Determine the (X, Y) coordinate at the center of the cell enclosing the given text.  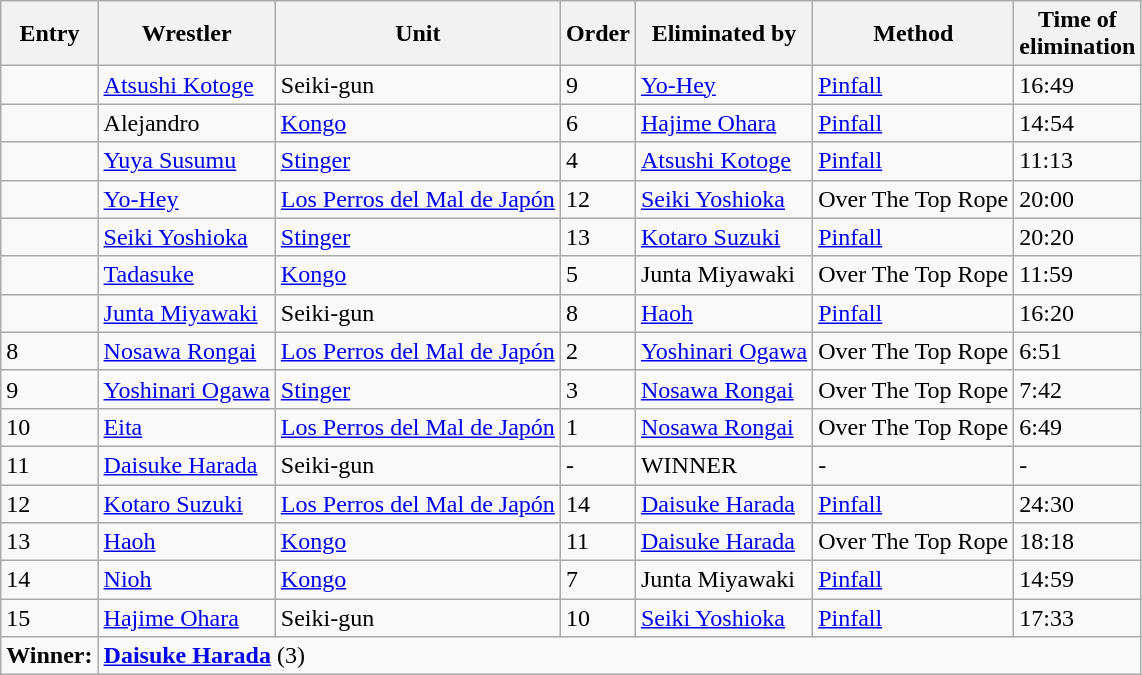
Entry (50, 34)
4 (598, 161)
Eita (186, 427)
Yuya Susumu (186, 161)
Method (914, 34)
Tadasuke (186, 275)
Order (598, 34)
17:33 (1078, 618)
15 (50, 618)
5 (598, 275)
WINNER (724, 465)
Time ofelimination (1078, 34)
20:00 (1078, 199)
14:54 (1078, 123)
3 (598, 389)
6:49 (1078, 427)
Eliminated by (724, 34)
2 (598, 351)
Daisuke Harada (3) (620, 656)
16:49 (1078, 85)
14:59 (1078, 580)
Nioh (186, 580)
16:20 (1078, 313)
6 (598, 123)
20:20 (1078, 237)
18:18 (1078, 542)
Winner: (50, 656)
7:42 (1078, 389)
6:51 (1078, 351)
24:30 (1078, 503)
1 (598, 427)
Alejandro (186, 123)
7 (598, 580)
Unit (418, 34)
Wrestler (186, 34)
11:59 (1078, 275)
11:13 (1078, 161)
